Locate the cell with the specified text and output its [X, Y] center coordinate. 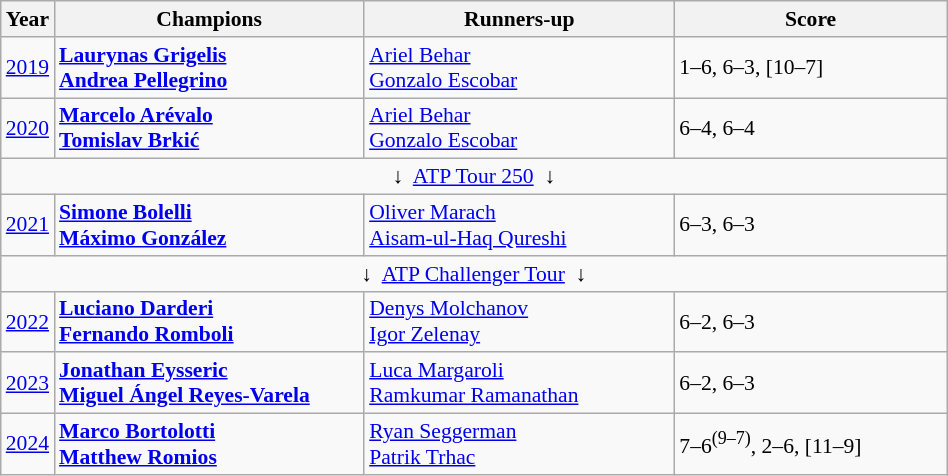
↓ ATP Challenger Tour ↓ [474, 274]
2019 [28, 68]
2021 [28, 226]
Score [810, 19]
2023 [28, 384]
Marco Bortolotti Matthew Romios [209, 444]
Laurynas Grigelis Andrea Pellegrino [209, 68]
7–6(9–7), 2–6, [11–9] [810, 444]
Champions [209, 19]
6–3, 6–3 [810, 226]
2022 [28, 322]
2020 [28, 128]
Jonathan Eysseric Miguel Ángel Reyes-Varela [209, 384]
Simone Bolelli Máximo González [209, 226]
Year [28, 19]
Luciano Darderi Fernando Romboli [209, 322]
Runners-up [519, 19]
2024 [28, 444]
Oliver Marach Aisam-ul-Haq Qureshi [519, 226]
Ryan Seggerman Patrik Trhac [519, 444]
Denys Molchanov Igor Zelenay [519, 322]
1–6, 6–3, [10–7] [810, 68]
6–4, 6–4 [810, 128]
↓ ATP Tour 250 ↓ [474, 177]
Marcelo Arévalo Tomislav Brkić [209, 128]
Luca Margaroli Ramkumar Ramanathan [519, 384]
